Scan for the cell matching the given text and deliver its (X, Y) coordinate at center. 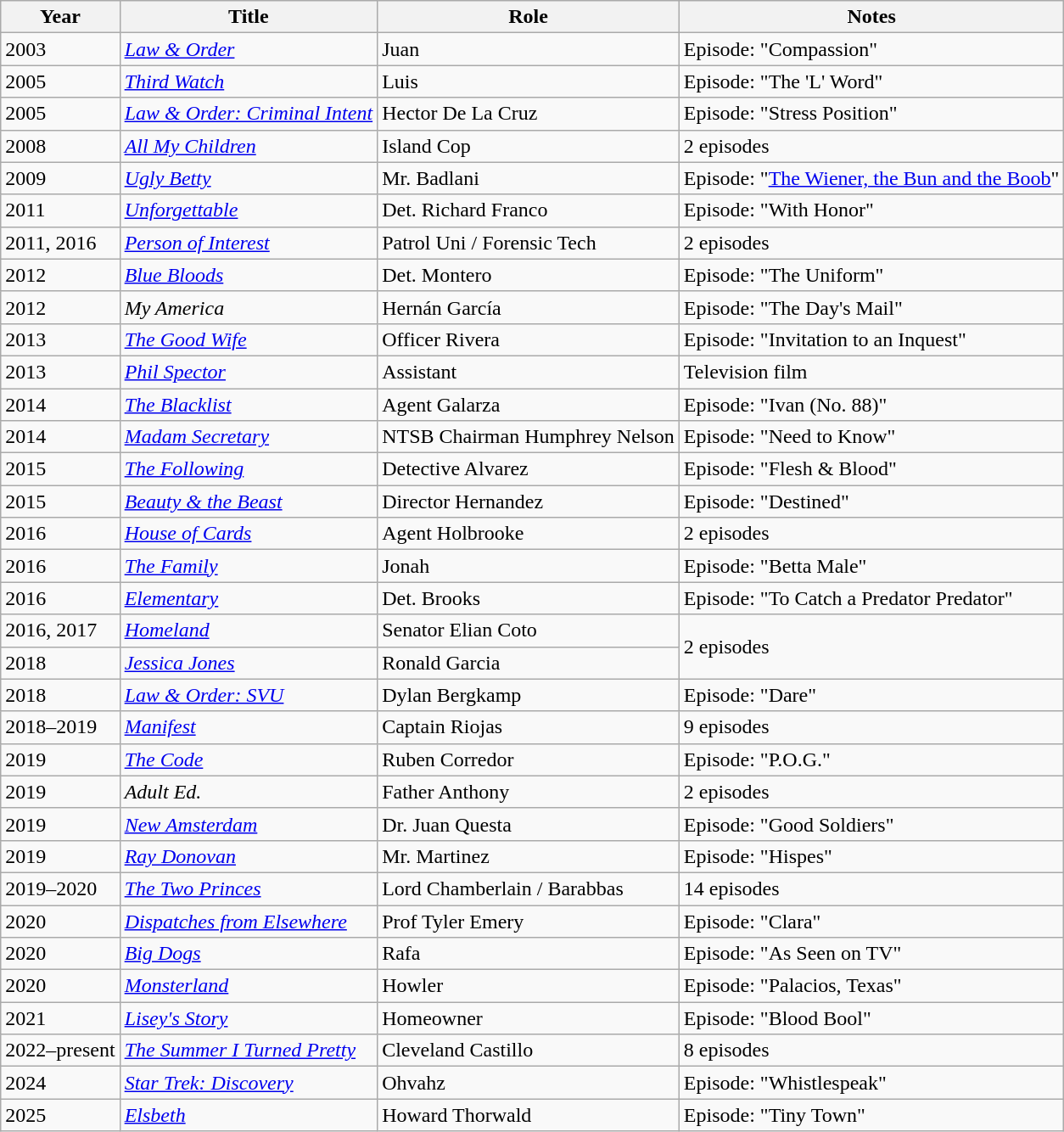
Dispatches from Elsewhere (249, 921)
Beauty & the Beast (249, 502)
Episode: "Good Soldiers" (871, 824)
Howard Thorwald (529, 1115)
Episode: "Ivan (No. 88)" (871, 405)
Episode: "Stress Position" (871, 114)
All My Children (249, 146)
Television film (871, 372)
Officer Rivera (529, 339)
Island Cop (529, 146)
Episode: "Palacios, Texas" (871, 986)
Episode: "Need to Know" (871, 437)
Episode: "Blood Bool" (871, 1018)
Madam Secretary (249, 437)
The Code (249, 759)
Blue Bloods (249, 275)
Episode: "Betta Male" (871, 566)
Senator Elian Coto (529, 630)
Patrol Uni / Forensic Tech (529, 243)
Episode: "With Honor" (871, 210)
Year (60, 17)
Big Dogs (249, 954)
Episode: "Compassion" (871, 49)
8 episodes (871, 1051)
The Good Wife (249, 339)
Manifest (249, 727)
My America (249, 307)
2021 (60, 1018)
Episode: "P.O.G." (871, 759)
2008 (60, 146)
Det. Richard Franco (529, 210)
14 episodes (871, 888)
2018–2019 (60, 727)
Elementary (249, 598)
2025 (60, 1115)
Episode: "As Seen on TV" (871, 954)
Role (529, 17)
2019–2020 (60, 888)
The Following (249, 469)
Jonah (529, 566)
Adult Ed. (249, 792)
Homeland (249, 630)
Ugly Betty (249, 178)
Episode: "The Day's Mail" (871, 307)
Third Watch (249, 81)
Luis (529, 81)
Jessica Jones (249, 663)
Det. Brooks (529, 598)
Law & Order: Criminal Intent (249, 114)
Ronald Garcia (529, 663)
Unforgettable (249, 210)
2011 (60, 210)
Lisey's Story (249, 1018)
Captain Riojas (529, 727)
Detective Alvarez (529, 469)
Episode: "Dare" (871, 695)
Ohvahz (529, 1083)
Episode: "The Uniform" (871, 275)
Lord Chamberlain / Barabbas (529, 888)
Ruben Corredor (529, 759)
Episode: "The 'L' Word" (871, 81)
Episode: "Whistlespeak" (871, 1083)
Agent Galarza (529, 405)
Phil Spector (249, 372)
Prof Tyler Emery (529, 921)
Director Hernandez (529, 502)
Assistant (529, 372)
Episode: "Tiny Town" (871, 1115)
New Amsterdam (249, 824)
Hector De La Cruz (529, 114)
2011, 2016 (60, 243)
2024 (60, 1083)
Homeowner (529, 1018)
2016, 2017 (60, 630)
Dylan Bergkamp (529, 695)
2003 (60, 49)
Person of Interest (249, 243)
Elsbeth (249, 1115)
Cleveland Castillo (529, 1051)
Episode: "Hispes" (871, 856)
2022–present (60, 1051)
2009 (60, 178)
Law & Order (249, 49)
NTSB Chairman Humphrey Nelson (529, 437)
Rafa (529, 954)
Mr. Martinez (529, 856)
Episode: "Flesh & Blood" (871, 469)
Mr. Badlani (529, 178)
Father Anthony (529, 792)
Episode: "To Catch a Predator Predator" (871, 598)
Monsterland (249, 986)
Ray Donovan (249, 856)
The Two Princes (249, 888)
Star Trek: Discovery (249, 1083)
Title (249, 17)
9 episodes (871, 727)
Episode: "Destined" (871, 502)
Episode: "Clara" (871, 921)
The Family (249, 566)
Hernán García (529, 307)
The Blacklist (249, 405)
Det. Montero (529, 275)
Notes (871, 17)
The Summer I Turned Pretty (249, 1051)
Agent Holbrooke (529, 534)
Dr. Juan Questa (529, 824)
Episode: "The Wiener, the Bun and the Boob" (871, 178)
Juan (529, 49)
House of Cards (249, 534)
Episode: "Invitation to an Inquest" (871, 339)
Howler (529, 986)
Law & Order: SVU (249, 695)
